Provide the [x, y] coordinate of the cell's center where the given text is located.  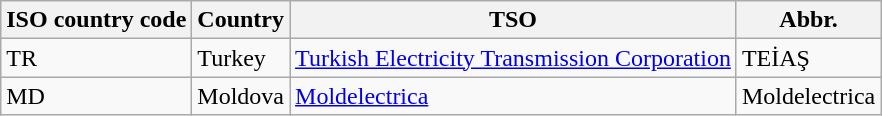
TSO [514, 20]
ISO country code [96, 20]
Abbr. [808, 20]
TEİAŞ [808, 58]
Turkish Electricity Transmission Corporation [514, 58]
Turkey [241, 58]
Moldova [241, 96]
Country [241, 20]
TR [96, 58]
MD [96, 96]
